Return the (x, y) coordinate for the center point of the cell that contains the specified text.  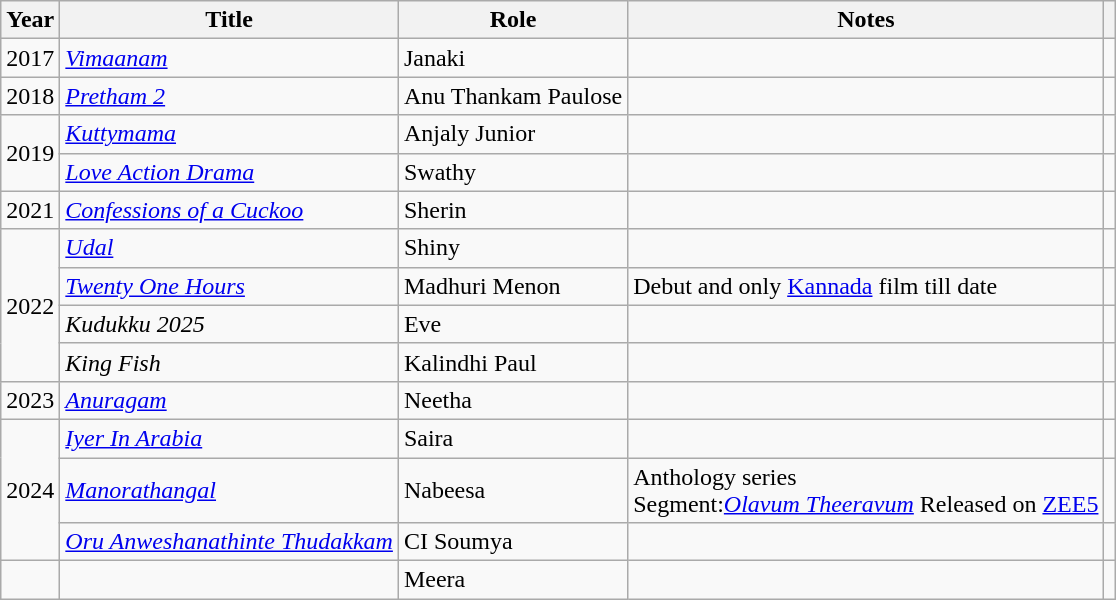
Twenty One Hours (230, 286)
Meera (512, 580)
Anjaly Junior (512, 134)
Love Action Drama (230, 172)
Eve (512, 324)
Janaki (512, 58)
CI Soumya (512, 542)
2023 (30, 400)
Sherin (512, 210)
Shiny (512, 248)
Year (30, 20)
Manorathangal (230, 490)
Notes (866, 20)
Role (512, 20)
Pretham 2 (230, 96)
Anuragam (230, 400)
Kudukku 2025 (230, 324)
2021 (30, 210)
Madhuri Menon (512, 286)
King Fish (230, 362)
Swathy (512, 172)
2017 (30, 58)
Iyer In Arabia (230, 438)
Saira (512, 438)
Kuttymama (230, 134)
2018 (30, 96)
Nabeesa (512, 490)
Debut and only Kannada film till date (866, 286)
Neetha (512, 400)
Kalindhi Paul (512, 362)
Anu Thankam Paulose (512, 96)
Anthology seriesSegment:Olavum Theeravum Released on ZEE5 (866, 490)
Title (230, 20)
Udal (230, 248)
2019 (30, 153)
Confessions of a Cuckoo (230, 210)
Vimaanam (230, 58)
Oru Anweshanathinte Thudakkam (230, 542)
2022 (30, 305)
2024 (30, 490)
